From the cell containing the given text, extract its center point as [X, Y] coordinate. 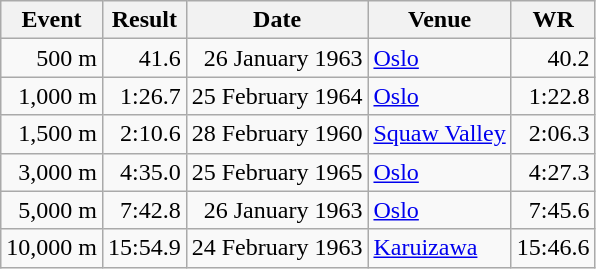
1:22.8 [553, 96]
7:42.8 [144, 210]
WR [553, 20]
Event [52, 20]
4:35.0 [144, 172]
1,000 m [52, 96]
2:10.6 [144, 134]
24 February 1963 [277, 248]
40.2 [553, 58]
15:54.9 [144, 248]
25 February 1965 [277, 172]
Squaw Valley [440, 134]
28 February 1960 [277, 134]
41.6 [144, 58]
10,000 m [52, 248]
Karuizawa [440, 248]
Date [277, 20]
2:06.3 [553, 134]
4:27.3 [553, 172]
3,000 m [52, 172]
5,000 m [52, 210]
1,500 m [52, 134]
Result [144, 20]
Venue [440, 20]
25 February 1964 [277, 96]
1:26.7 [144, 96]
15:46.6 [553, 248]
7:45.6 [553, 210]
500 m [52, 58]
